Pinpoint the cell where the given text exists, returning its [x, y] midpoint coordinate. 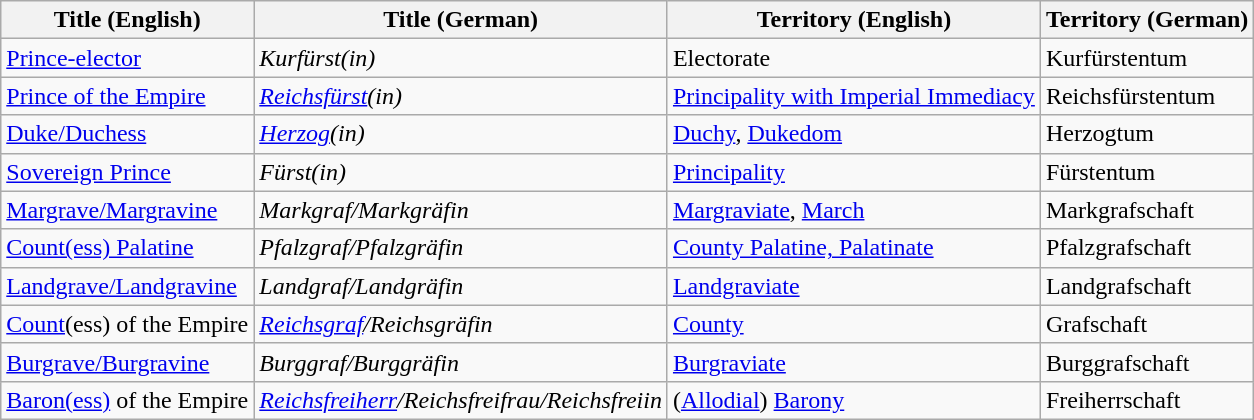
Prince-elector [128, 58]
Landgrafschaft [1146, 286]
Markgraf/Markgräfin [461, 210]
Herzog(in) [461, 134]
Electorate [854, 58]
Landgrave/Landgravine [128, 286]
Burggraf/Burggräfin [461, 362]
Fürst(in) [461, 172]
Prince of the Empire [128, 96]
Pfalzgrafschaft [1146, 248]
Count(ess) of the Empire [128, 324]
Reichsfürst(in) [461, 96]
Territory (English) [854, 20]
Title (German) [461, 20]
Territory (German) [1146, 20]
Burggrafschaft [1146, 362]
Herzogtum [1146, 134]
Margrave/Margravine [128, 210]
Principality [854, 172]
Sovereign Prince [128, 172]
Markgrafschaft [1146, 210]
Kurfürst(in) [461, 58]
Title (English) [128, 20]
Reichsgraf/Reichsgräfin [461, 324]
(Allodial) Barony [854, 400]
Reichsfürstentum [1146, 96]
Pfalzgraf/Pfalzgräfin [461, 248]
Landgraf/Landgräfin [461, 286]
Kurfürstentum [1146, 58]
Duchy, Dukedom [854, 134]
Landgraviate [854, 286]
Burgrave/Burgravine [128, 362]
Duke/Duchess [128, 134]
Freiherrschaft [1146, 400]
Count(ess) Palatine [128, 248]
Principality with Imperial Immediacy [854, 96]
Margraviate, March [854, 210]
Baron(ess) of the Empire [128, 400]
Grafschaft [1146, 324]
Fürstentum [1146, 172]
Burgraviate [854, 362]
County [854, 324]
Reichsfreiherr/Reichsfreifrau/Reichsfreiin [461, 400]
County Palatine, Palatinate [854, 248]
